Pinpoint the cell where the given text exists, returning its (X, Y) midpoint coordinate. 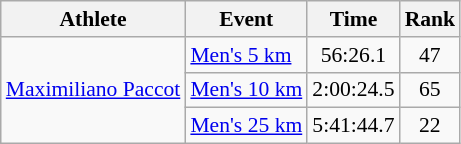
Athlete (94, 19)
56:26.1 (353, 55)
65 (430, 90)
47 (430, 55)
5:41:44.7 (353, 126)
Rank (430, 19)
Maximiliano Paccot (94, 90)
Men's 5 km (246, 55)
Event (246, 19)
Time (353, 19)
22 (430, 126)
Men's 25 km (246, 126)
2:00:24.5 (353, 90)
Men's 10 km (246, 90)
